Scan for the cell matching the given text and deliver its (X, Y) coordinate at center. 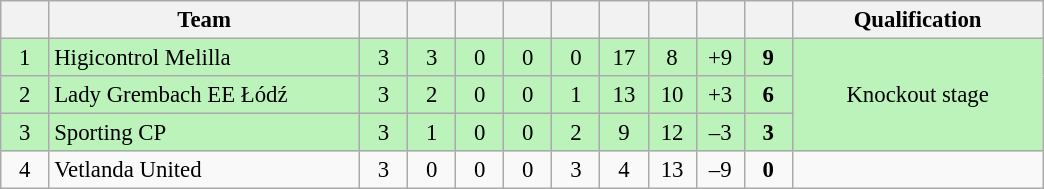
Lady Grembach EE Łódź (204, 95)
Vetlanda United (204, 170)
+3 (720, 95)
Team (204, 20)
12 (672, 133)
Higicontrol Melilla (204, 58)
6 (768, 95)
–3 (720, 133)
8 (672, 58)
Knockout stage (918, 96)
Qualification (918, 20)
17 (624, 58)
+9 (720, 58)
10 (672, 95)
–9 (720, 170)
Sporting CP (204, 133)
